From the cell containing the given text, extract its center point as (x, y) coordinate. 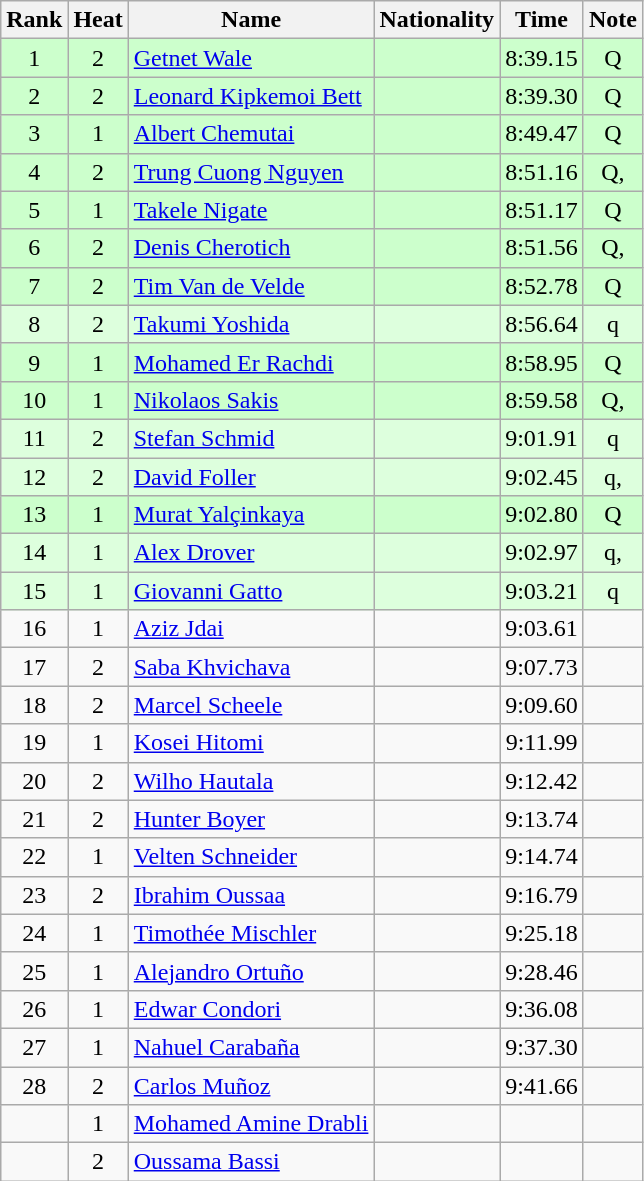
Takele Nigate (251, 210)
11 (34, 438)
8:51.17 (542, 210)
Giovanni Gatto (251, 591)
27 (34, 1047)
Velten Schneider (251, 857)
8:39.30 (542, 96)
9:14.74 (542, 857)
Tim Van de Velde (251, 286)
Nikolaos Sakis (251, 400)
8:52.78 (542, 286)
14 (34, 553)
7 (34, 286)
13 (34, 515)
25 (34, 971)
18 (34, 705)
4 (34, 172)
10 (34, 400)
Carlos Muñoz (251, 1085)
12 (34, 477)
16 (34, 629)
Note (612, 20)
8:49.47 (542, 134)
9:03.61 (542, 629)
Wilho Hautala (251, 781)
9:36.08 (542, 1009)
9:02.80 (542, 515)
22 (34, 857)
8:56.64 (542, 324)
9:02.97 (542, 553)
Ibrahim Oussaa (251, 895)
Stefan Schmid (251, 438)
Marcel Scheele (251, 705)
9:16.79 (542, 895)
19 (34, 743)
Oussama Bassi (251, 1162)
Trung Cuong Nguyen (251, 172)
28 (34, 1085)
Aziz Jdai (251, 629)
9:13.74 (542, 819)
David Foller (251, 477)
Leonard Kipkemoi Bett (251, 96)
Edwar Condori (251, 1009)
Albert Chemutai (251, 134)
6 (34, 248)
23 (34, 895)
9:02.45 (542, 477)
Time (542, 20)
15 (34, 591)
Nationality (437, 20)
Mohamed Er Rachdi (251, 362)
8:59.58 (542, 400)
Kosei Hitomi (251, 743)
Heat (98, 20)
Mohamed Amine Drabli (251, 1124)
Timothée Mischler (251, 933)
9 (34, 362)
24 (34, 933)
17 (34, 667)
8:51.16 (542, 172)
8 (34, 324)
Denis Cherotich (251, 248)
8:39.15 (542, 58)
9:11.99 (542, 743)
9:28.46 (542, 971)
9:09.60 (542, 705)
Alejandro Ortuño (251, 971)
Alex Drover (251, 553)
9:41.66 (542, 1085)
9:37.30 (542, 1047)
Name (251, 20)
3 (34, 134)
9:01.91 (542, 438)
8:58.95 (542, 362)
9:25.18 (542, 933)
Murat Yalçinkaya (251, 515)
9:03.21 (542, 591)
Hunter Boyer (251, 819)
Rank (34, 20)
Getnet Wale (251, 58)
9:07.73 (542, 667)
9:12.42 (542, 781)
21 (34, 819)
5 (34, 210)
Takumi Yoshida (251, 324)
Nahuel Carabaña (251, 1047)
26 (34, 1009)
Saba Khvichava (251, 667)
8:51.56 (542, 248)
20 (34, 781)
